Return [x, y] of the center of cell containing provided text 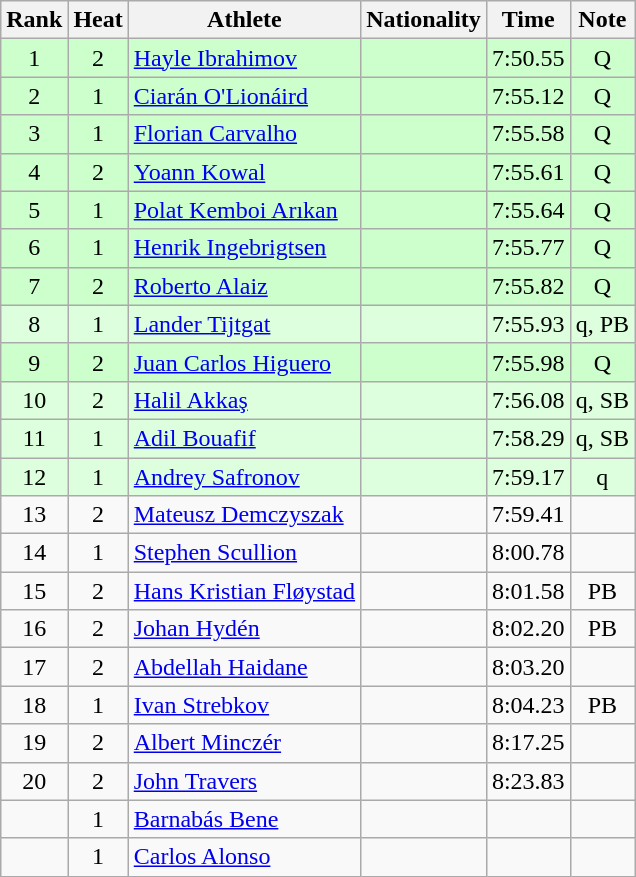
q [602, 477]
8 [34, 324]
Carlos Alonso [244, 857]
10 [34, 400]
8:01.58 [528, 591]
Henrik Ingebrigtsen [244, 248]
7:55.12 [528, 96]
8:04.23 [528, 705]
Johan Hydén [244, 629]
19 [34, 743]
Heat [98, 20]
Florian Carvalho [244, 134]
Abdellah Haidane [244, 667]
Juan Carlos Higuero [244, 362]
7:55.58 [528, 134]
Rank [34, 20]
3 [34, 134]
Hayle Ibrahimov [244, 58]
Note [602, 20]
Hans Kristian Fløystad [244, 591]
Athlete [244, 20]
7:58.29 [528, 438]
6 [34, 248]
Halil Akkaş [244, 400]
Ciarán O'Lionáird [244, 96]
15 [34, 591]
Mateusz Demczyszak [244, 515]
Stephen Scullion [244, 553]
Albert Minczér [244, 743]
8:00.78 [528, 553]
8:17.25 [528, 743]
8:02.20 [528, 629]
Nationality [424, 20]
13 [34, 515]
q, PB [602, 324]
7:55.64 [528, 210]
20 [34, 781]
12 [34, 477]
7:55.61 [528, 172]
7:55.98 [528, 362]
7:59.41 [528, 515]
Roberto Alaiz [244, 286]
7:59.17 [528, 477]
7:55.77 [528, 248]
Barnabás Bene [244, 819]
18 [34, 705]
Ivan Strebkov [244, 705]
Adil Bouafif [244, 438]
14 [34, 553]
4 [34, 172]
7:50.55 [528, 58]
17 [34, 667]
7:55.93 [528, 324]
Yoann Kowal [244, 172]
Andrey Safronov [244, 477]
7:56.08 [528, 400]
Time [528, 20]
7:55.82 [528, 286]
11 [34, 438]
8:03.20 [528, 667]
8:23.83 [528, 781]
John Travers [244, 781]
Polat Kemboi Arıkan [244, 210]
9 [34, 362]
Lander Tijtgat [244, 324]
7 [34, 286]
5 [34, 210]
16 [34, 629]
